Determine the [x, y] coordinate at the center of the cell enclosing the given text.  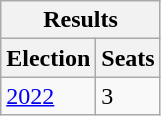
Results [80, 20]
Seats [128, 58]
Election [48, 58]
2022 [48, 96]
3 [128, 96]
